Locate the cell with the specified text and output its [X, Y] center coordinate. 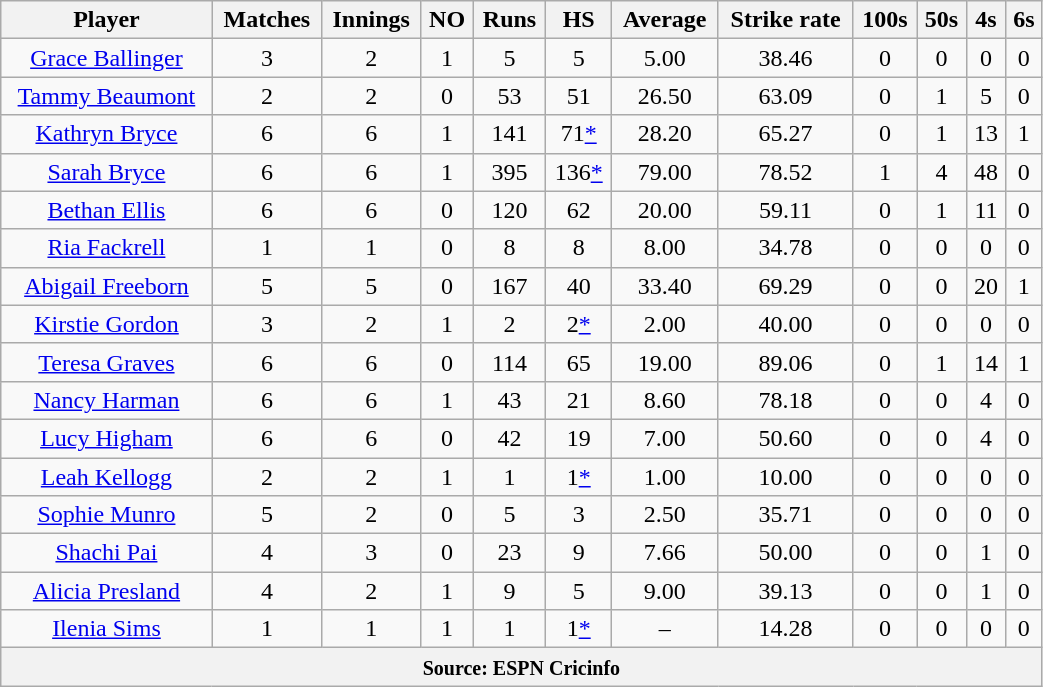
Source: ESPN Cricinfo [522, 667]
6s [1024, 20]
19.00 [665, 362]
35.71 [786, 515]
53 [509, 96]
Innings [372, 20]
26.50 [665, 96]
78.52 [786, 172]
120 [509, 210]
50s [942, 20]
71* [579, 134]
21 [579, 400]
– [665, 629]
38.46 [786, 58]
Teresa Graves [106, 362]
2.50 [665, 515]
42 [509, 438]
Average [665, 20]
Player [106, 20]
Abigail Freeborn [106, 286]
33.40 [665, 286]
Tammy Beaumont [106, 96]
65 [579, 362]
Bethan Ellis [106, 210]
Alicia Presland [106, 591]
14 [986, 362]
50.00 [786, 553]
Nancy Harman [106, 400]
59.11 [786, 210]
Matches [266, 20]
HS [579, 20]
4s [986, 20]
40 [579, 286]
Ilenia Sims [106, 629]
79.00 [665, 172]
395 [509, 172]
Leah Kellogg [106, 477]
13 [986, 134]
8.60 [665, 400]
Kathryn Bryce [106, 134]
100s [884, 20]
Grace Ballinger [106, 58]
48 [986, 172]
20.00 [665, 210]
43 [509, 400]
NO [448, 20]
65.27 [786, 134]
10.00 [786, 477]
1.00 [665, 477]
23 [509, 553]
14.28 [786, 629]
7.66 [665, 553]
Ria Fackrell [106, 248]
89.06 [786, 362]
Sophie Munro [106, 515]
Kirstie Gordon [106, 324]
2.00 [665, 324]
136* [579, 172]
Runs [509, 20]
Lucy Higham [106, 438]
39.13 [786, 591]
51 [579, 96]
Sarah Bryce [106, 172]
50.60 [786, 438]
9.00 [665, 591]
2* [579, 324]
19 [579, 438]
78.18 [786, 400]
63.09 [786, 96]
28.20 [665, 134]
8.00 [665, 248]
114 [509, 362]
62 [579, 210]
Shachi Pai [106, 553]
141 [509, 134]
11 [986, 210]
40.00 [786, 324]
Strike rate [786, 20]
20 [986, 286]
5.00 [665, 58]
34.78 [786, 248]
69.29 [786, 286]
7.00 [665, 438]
167 [509, 286]
